Capture the cell that displays the provided text and extract its [X, Y] central coordinate. 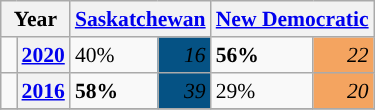
2016 [44, 91]
Year [36, 19]
Saskatchewan [140, 19]
New Democratic [292, 19]
39 [184, 91]
22 [344, 55]
16 [184, 55]
20 [344, 91]
2020 [44, 55]
40% [114, 55]
58% [114, 91]
56% [262, 55]
29% [262, 91]
